Scan for the cell matching the given text and deliver its [X, Y] coordinate at center. 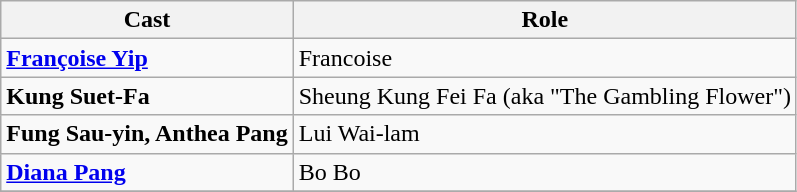
Cast [147, 20]
Sheung Kung Fei Fa (aka "The Gambling Flower") [544, 96]
Role [544, 20]
Lui Wai-lam [544, 134]
Françoise Yip [147, 58]
Bo Bo [544, 172]
Diana Pang [147, 172]
Fung Sau-yin, Anthea Pang [147, 134]
Francoise [544, 58]
Kung Suet-Fa [147, 96]
